Determine the (x, y) coordinate at the center of the cell enclosing the given text.  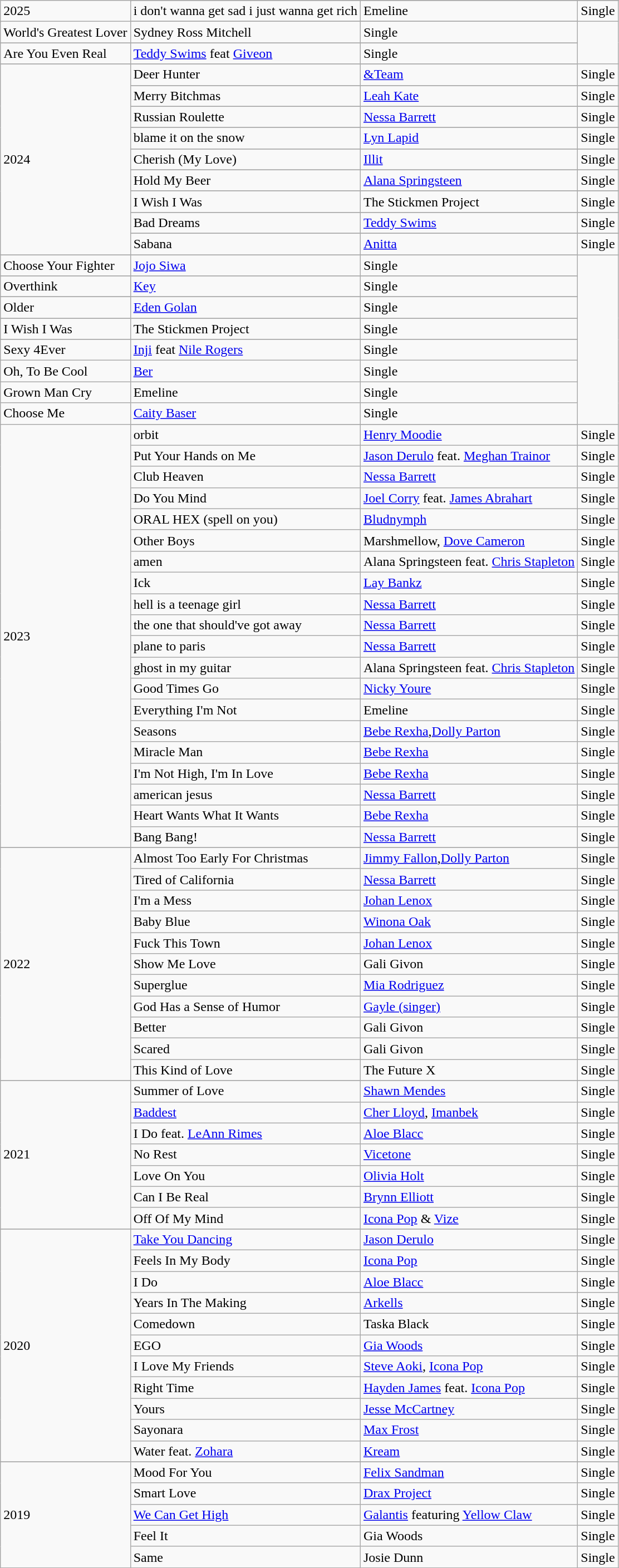
Comedown (245, 1324)
Older (66, 308)
Sydney Ross Mitchell (245, 32)
Bebe Rexha,Dolly Parton (469, 731)
Anitta (469, 244)
Can I Be Real (245, 1197)
Deer Hunter (245, 75)
Icona Pop & Vize (469, 1218)
Heart Wants What It Wants (245, 816)
ghost in my guitar (245, 668)
Henry Moodie (469, 435)
Better (245, 1028)
Shawn Mendes (469, 1091)
Grown Man Cry (66, 392)
Jason Derulo (469, 1239)
Bad Dreams (245, 223)
Mia Rodriguez (469, 985)
Scared (245, 1049)
Alana Springsteen (469, 180)
Ick (245, 583)
Off Of My Mind (245, 1218)
Overthink (66, 287)
Take You Dancing (245, 1239)
orbit (245, 435)
Miracle Man (245, 752)
Lyn Lapid (469, 138)
Max Frost (469, 1430)
Drax Project (469, 1493)
Illit (469, 159)
&Team (469, 75)
We Can Get High (245, 1515)
Are You Even Real (66, 53)
Love On You (245, 1176)
2021 (66, 1155)
2023 (66, 635)
Icona Pop (469, 1260)
Kream (469, 1451)
Jesse McCartney (469, 1409)
Winona Oak (469, 921)
Summer of Love (245, 1091)
Teddy Swims feat Giveon (245, 53)
Mood For You (245, 1472)
Smart Love (245, 1493)
hell is a teenage girl (245, 604)
Marshmellow, Dove Cameron (469, 540)
Caity Baser (245, 413)
Jimmy Fallon,Dolly Parton (469, 858)
ORAL HEX (spell on you) (245, 519)
Right Time (245, 1388)
Bludnymph (469, 519)
God Has a Sense of Humor (245, 1007)
Yours (245, 1409)
Inji feat Nile Rogers (245, 350)
Sabana (245, 244)
Show Me Love (245, 964)
Vicetone (469, 1155)
the one that should've got away (245, 625)
Almost Too Early For Christmas (245, 858)
Everything I'm Not (245, 710)
Feel It (245, 1536)
Hayden James feat. Icona Pop (469, 1388)
Years In The Making (245, 1303)
Steve Aoki, Icona Pop (469, 1367)
Do You Mind (245, 498)
amen (245, 561)
blame it on the snow (245, 138)
Cherish (My Love) (245, 159)
Feels In My Body (245, 1260)
I Do feat. LeAnn Rimes (245, 1133)
I'm Not High, I'm In Love (245, 773)
Cher Lloyd, Imanbek (469, 1112)
Olivia Holt (469, 1176)
Galantis featuring Yellow Claw (469, 1515)
Bang Bang! (245, 837)
Oh, To Be Cool (66, 371)
Sayonara (245, 1430)
Superglue (245, 985)
I'm a Mess (245, 900)
2025 (66, 11)
Baddest (245, 1112)
I Love My Friends (245, 1367)
Arkells (469, 1303)
Choose Your Fighter (66, 265)
Gayle (singer) (469, 1007)
Same (245, 1557)
Other Boys (245, 540)
Brynn Elliott (469, 1197)
Eden Golan (245, 308)
Good Times Go (245, 689)
2022 (66, 964)
Teddy Swims (469, 223)
Russian Roulette (245, 117)
No Rest (245, 1155)
Felix Sandman (469, 1472)
2019 (66, 1515)
Seasons (245, 731)
Jojo Siwa (245, 265)
Taska Black (469, 1324)
EGO (245, 1345)
Key (245, 287)
Hold My Beer (245, 180)
This Kind of Love (245, 1070)
Leah Kate (469, 96)
Put Your Hands on Me (245, 456)
I Do (245, 1281)
american jesus (245, 795)
plane to paris (245, 647)
2024 (66, 159)
Josie Dunn (469, 1557)
Fuck This Town (245, 943)
Choose Me (66, 413)
Lay Bankz (469, 583)
2020 (66, 1345)
Nicky Youre (469, 689)
Jason Derulo feat. Meghan Trainor (469, 456)
Tired of California (245, 879)
Water feat. Zohara (245, 1451)
Sexy 4Ever (66, 350)
Joel Corry feat. James Abrahart (469, 498)
Baby Blue (245, 921)
World's Greatest Lover (66, 32)
Club Heaven (245, 477)
i don't wanna get sad i just wanna get rich (245, 11)
The Future X (469, 1070)
Ber (245, 371)
Merry Bitchmas (245, 96)
